Find where the given text appears and provide that cell's center as (X, Y) coordinate. 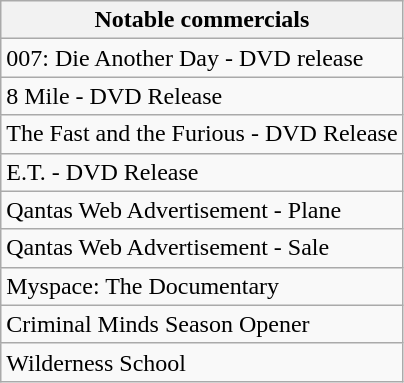
8 Mile - DVD Release (202, 96)
007: Die Another Day - DVD release (202, 58)
Qantas Web Advertisement - Sale (202, 248)
Myspace: The Documentary (202, 286)
E.T. - DVD Release (202, 172)
Qantas Web Advertisement - Plane (202, 210)
Criminal Minds Season Opener (202, 324)
Wilderness School (202, 362)
The Fast and the Furious - DVD Release (202, 134)
Notable commercials (202, 20)
